Determine the (x, y) coordinate at the center of the cell enclosing the given text.  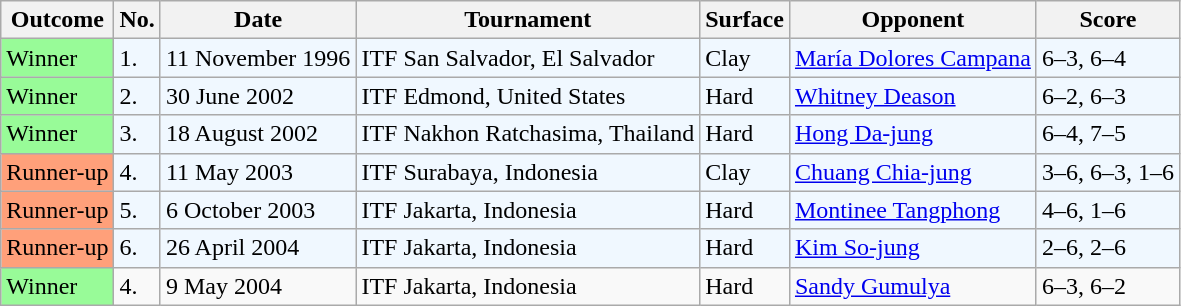
Montinee Tangphong (912, 210)
3. (137, 134)
ITF Surabaya, Indonesia (528, 172)
2–6, 2–6 (1108, 248)
4–6, 1–6 (1108, 210)
Kim So-jung (912, 248)
Sandy Gumulya (912, 286)
5. (137, 210)
30 June 2002 (258, 96)
Whitney Deason (912, 96)
ITF Nakhon Ratchasima, Thailand (528, 134)
ITF San Salvador, El Salvador (528, 58)
Surface (745, 20)
Score (1108, 20)
María Dolores Campana (912, 58)
3–6, 6–3, 1–6 (1108, 172)
11 May 2003 (258, 172)
Hong Da-jung (912, 134)
6–3, 6–4 (1108, 58)
1. (137, 58)
Date (258, 20)
Outcome (58, 20)
Tournament (528, 20)
No. (137, 20)
2. (137, 96)
6. (137, 248)
9 May 2004 (258, 286)
Opponent (912, 20)
Chuang Chia-jung (912, 172)
6–2, 6–3 (1108, 96)
18 August 2002 (258, 134)
ITF Edmond, United States (528, 96)
6 October 2003 (258, 210)
6–4, 7–5 (1108, 134)
11 November 1996 (258, 58)
6–3, 6–2 (1108, 286)
26 April 2004 (258, 248)
